Capture the cell that displays the provided text and extract its (x, y) central coordinate. 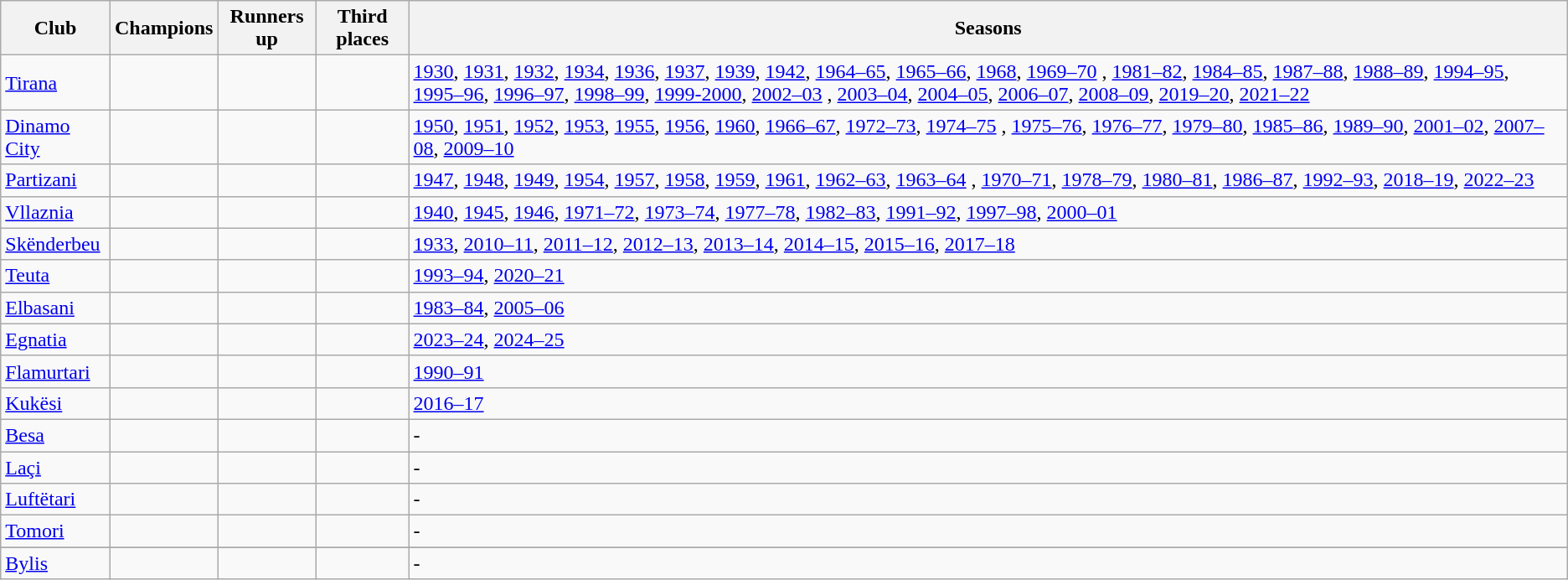
Besa (55, 435)
1947, 1948, 1949, 1954, 1957, 1958, 1959, 1961, 1962–63, 1963–64 , 1970–71, 1978–79, 1980–81, 1986–87, 1992–93, 2018–19, 2022–23 (988, 180)
Tomori (55, 531)
Tirana (55, 82)
Elbasani (55, 308)
Bylis (55, 563)
1950, 1951, 1952, 1953, 1955, 1956, 1960, 1966–67, 1972–73, 1974–75 , 1975–76, 1976–77, 1979–80, 1985–86, 1989–90, 2001–02, 2007–08, 2009–10 (988, 137)
Champions (163, 28)
1983–84, 2005–06 (988, 308)
1993–94, 2020–21 (988, 276)
Teuta (55, 276)
Laçi (55, 467)
Third places (362, 28)
Dinamo City (55, 137)
Seasons (988, 28)
2016–17 (988, 403)
1933, 2010–11, 2011–12, 2012–13, 2013–14, 2014–15, 2015–16, 2017–18 (988, 244)
Runners up (266, 28)
2023–24, 2024–25 (988, 339)
1990–91 (988, 371)
Egnatia (55, 339)
Kukësi (55, 403)
Club (55, 28)
Vllaznia (55, 212)
Skënderbeu (55, 244)
Partizani (55, 180)
1940, 1945, 1946, 1971–72, 1973–74, 1977–78, 1982–83, 1991–92, 1997–98, 2000–01 (988, 212)
Luftëtari (55, 500)
Flamurtari (55, 371)
